Detect which cell encompasses the target text, then output its (x, y) center coordinate. 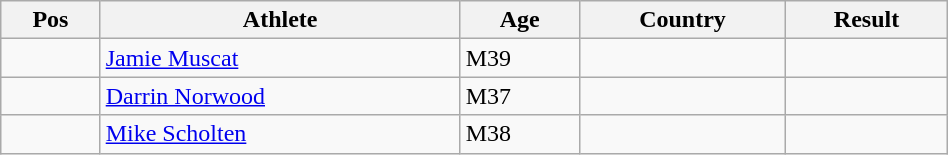
Jamie Muscat (280, 58)
Darrin Norwood (280, 96)
M38 (520, 134)
Result (866, 20)
M39 (520, 58)
M37 (520, 96)
Country (682, 20)
Athlete (280, 20)
Age (520, 20)
Pos (50, 20)
Mike Scholten (280, 134)
